Output the (x, y) coordinate of the center of the cell containing the given text.  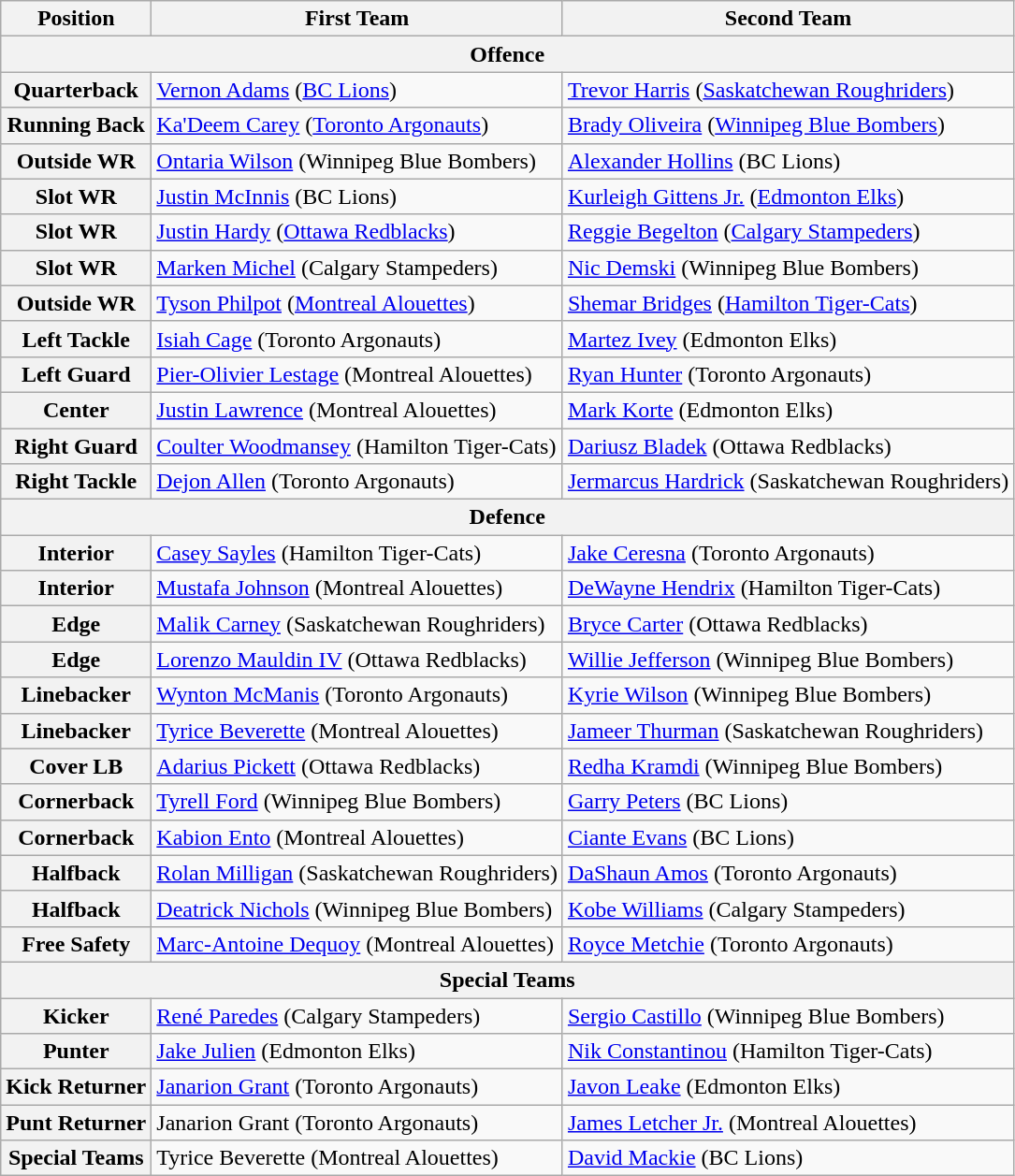
Justin McInnis (BC Lions) (357, 196)
Free Safety (77, 944)
Alexander Hollins (BC Lions) (788, 161)
Javon Leake (Edmonton Elks) (788, 1087)
Justin Hardy (Ottawa Redblacks) (357, 232)
Shemar Bridges (Hamilton Tiger-Cats) (788, 303)
René Paredes (Calgary Stampeders) (357, 1015)
DeWayne Hendrix (Hamilton Tiger-Cats) (788, 588)
Kobe Williams (Calgary Stampeders) (788, 908)
Deatrick Nichols (Winnipeg Blue Bombers) (357, 908)
Marc-Antoine Dequoy (Montreal Alouettes) (357, 944)
Casey Sayles (Hamilton Tiger-Cats) (357, 553)
Dejon Allen (Toronto Argonauts) (357, 482)
Left Guard (77, 374)
Second Team (788, 19)
Ryan Hunter (Toronto Argonauts) (788, 374)
Nik Constantinou (Hamilton Tiger-Cats) (788, 1052)
Position (77, 19)
Dariusz Bladek (Ottawa Redblacks) (788, 446)
Punter (77, 1052)
First Team (357, 19)
Kick Returner (77, 1087)
Left Tackle (77, 339)
Willie Jefferson (Winnipeg Blue Bombers) (788, 660)
Ka'Deem Carey (Toronto Argonauts) (357, 125)
Kurleigh Gittens Jr. (Edmonton Elks) (788, 196)
James Letcher Jr. (Montreal Alouettes) (788, 1123)
Isiah Cage (Toronto Argonauts) (357, 339)
Jake Ceresna (Toronto Argonauts) (788, 553)
Right Guard (77, 446)
Justin Lawrence (Montreal Alouettes) (357, 410)
Running Back (77, 125)
Reggie Begelton (Calgary Stampeders) (788, 232)
DaShaun Amos (Toronto Argonauts) (788, 873)
Malik Carney (Saskatchewan Roughriders) (357, 624)
Jameer Thurman (Saskatchewan Roughriders) (788, 731)
Jake Julien (Edmonton Elks) (357, 1052)
Adarius Pickett (Ottawa Redblacks) (357, 766)
Tyrell Ford (Winnipeg Blue Bombers) (357, 802)
Vernon Adams (BC Lions) (357, 90)
Bryce Carter (Ottawa Redblacks) (788, 624)
Martez Ivey (Edmonton Elks) (788, 339)
Sergio Castillo (Winnipeg Blue Bombers) (788, 1015)
Royce Metchie (Toronto Argonauts) (788, 944)
Jermarcus Hardrick (Saskatchewan Roughriders) (788, 482)
Ciante Evans (BC Lions) (788, 837)
Kabion Ento (Montreal Alouettes) (357, 837)
Garry Peters (BC Lions) (788, 802)
Wynton McManis (Toronto Argonauts) (357, 695)
Marken Michel (Calgary Stampeders) (357, 268)
Mustafa Johnson (Montreal Alouettes) (357, 588)
Defence (507, 517)
David Mackie (BC Lions) (788, 1158)
Lorenzo Mauldin IV (Ottawa Redblacks) (357, 660)
Nic Demski (Winnipeg Blue Bombers) (788, 268)
Brady Oliveira (Winnipeg Blue Bombers) (788, 125)
Cover LB (77, 766)
Kicker (77, 1015)
Rolan Milligan (Saskatchewan Roughriders) (357, 873)
Center (77, 410)
Redha Kramdi (Winnipeg Blue Bombers) (788, 766)
Kyrie Wilson (Winnipeg Blue Bombers) (788, 695)
Offence (507, 54)
Pier-Olivier Lestage (Montreal Alouettes) (357, 374)
Quarterback (77, 90)
Coulter Woodmansey (Hamilton Tiger-Cats) (357, 446)
Ontaria Wilson (Winnipeg Blue Bombers) (357, 161)
Right Tackle (77, 482)
Trevor Harris (Saskatchewan Roughriders) (788, 90)
Tyson Philpot (Montreal Alouettes) (357, 303)
Punt Returner (77, 1123)
Mark Korte (Edmonton Elks) (788, 410)
